Capture the cell that displays the provided text and extract its (X, Y) central coordinate. 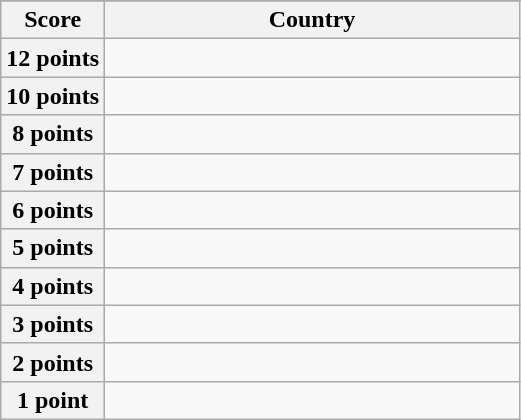
6 points (53, 210)
1 point (53, 400)
Country (312, 20)
8 points (53, 134)
4 points (53, 286)
5 points (53, 248)
3 points (53, 324)
Score (53, 20)
12 points (53, 58)
7 points (53, 172)
10 points (53, 96)
2 points (53, 362)
